Provide the (x, y) coordinate of the cell's center where the given text is located.  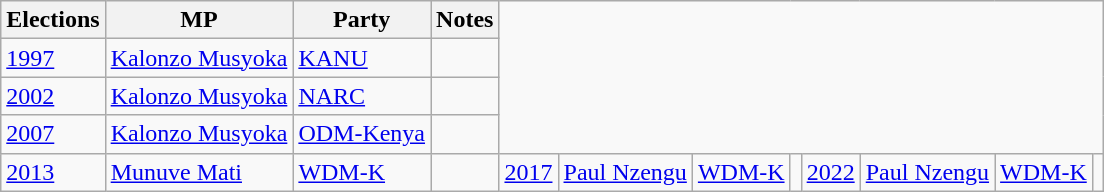
2022 (830, 172)
MP (199, 20)
Party (362, 20)
1997 (53, 58)
2013 (53, 172)
Elections (53, 20)
2007 (53, 134)
KANU (362, 58)
ODM-Kenya (362, 134)
2002 (53, 96)
Munuve Mati (199, 172)
2017 (528, 172)
NARC (362, 96)
Notes (465, 20)
